Locate the cell with the specified text and output its (X, Y) center coordinate. 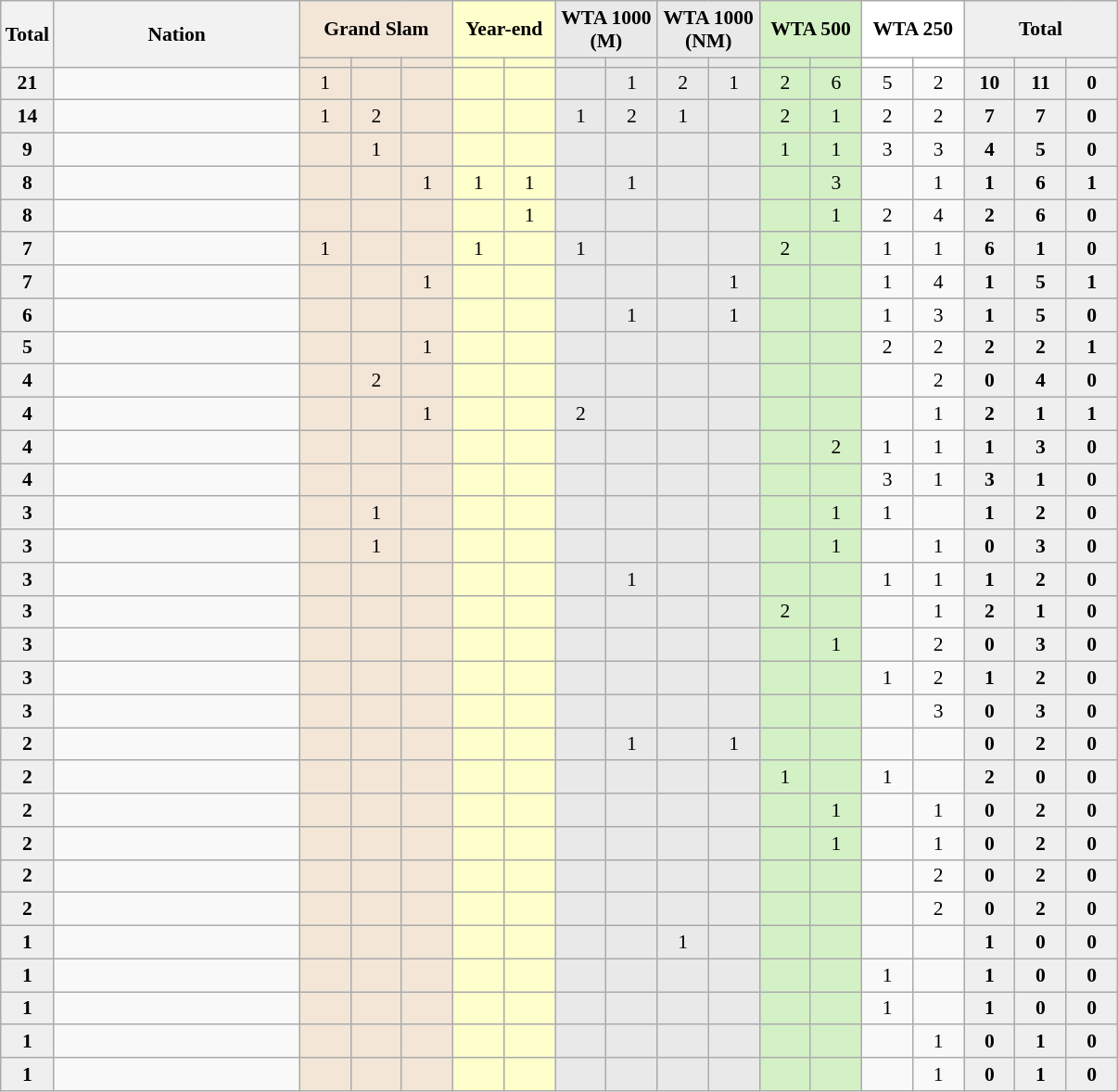
WTA 500 (810, 30)
21 (28, 83)
Year-end (504, 30)
WTA 1000 (NM) (708, 30)
9 (28, 150)
11 (1040, 83)
Grand Slam (376, 30)
10 (990, 83)
Nation (176, 33)
14 (28, 117)
WTA 250 (913, 30)
WTA 1000 (M) (606, 30)
